Find where the given text appears and provide that cell's center as [x, y] coordinate. 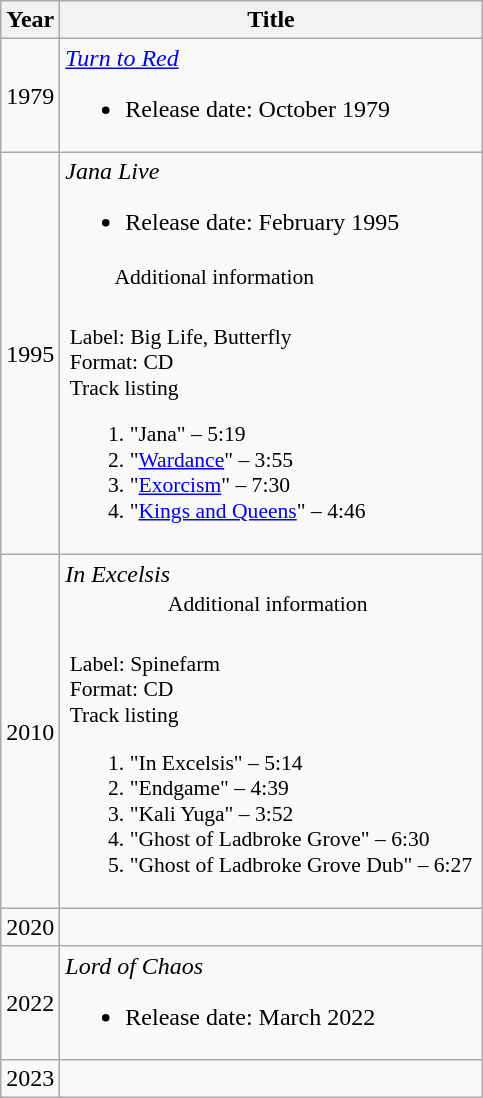
Label: Big Life, Butterfly Format: CD Track listing"Jana" – 5:19"Wardance" – 3:55"Exorcism" – 7:30"Kings and Queens" – 4:46 [217, 422]
1995 [30, 354]
2020 [30, 927]
2023 [30, 1078]
Lord of ChaosRelease date: March 2022 [271, 1002]
Title [271, 20]
Turn to RedRelease date: October 1979 [271, 96]
1979 [30, 96]
2022 [30, 1002]
2010 [30, 732]
Year [30, 20]
